Extract the [X, Y] coordinate from the center of the cell holding the provided text.  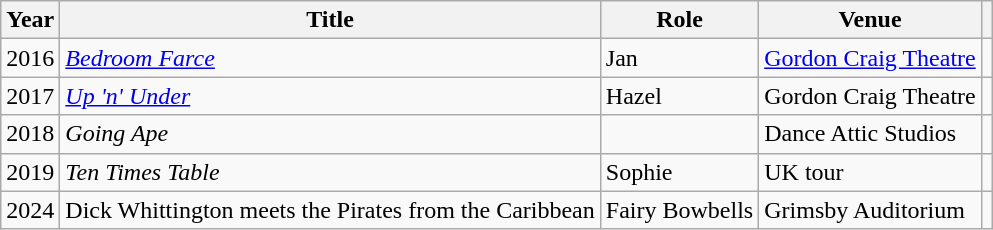
Grimsby Auditorium [870, 210]
Hazel [679, 96]
Role [679, 20]
2018 [30, 134]
Ten Times Table [330, 172]
Fairy Bowbells [679, 210]
Venue [870, 20]
2017 [30, 96]
2016 [30, 58]
Up 'n' Under [330, 96]
2019 [30, 172]
Year [30, 20]
UK tour [870, 172]
Sophie [679, 172]
Title [330, 20]
Jan [679, 58]
2024 [30, 210]
Going Ape [330, 134]
Dick Whittington meets the Pirates from the Caribbean [330, 210]
Bedroom Farce [330, 58]
Dance Attic Studios [870, 134]
